Provide the (x, y) coordinate of the cell's center where the given text is located.  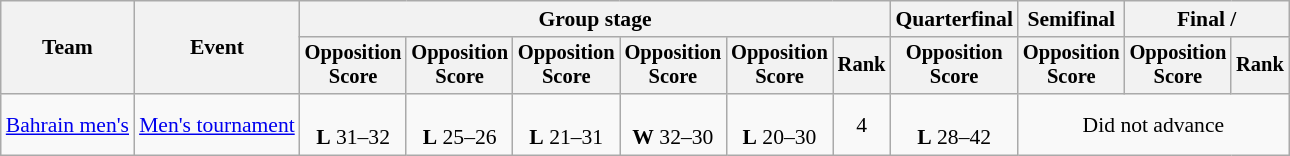
Quarterfinal (954, 19)
4 (862, 124)
Team (68, 48)
L 28–42 (954, 124)
Men's tournament (217, 124)
Group stage (596, 19)
Semifinal (1072, 19)
Final / (1207, 19)
Bahrain men's (68, 124)
L 25–26 (460, 124)
Event (217, 48)
W 32–30 (674, 124)
L 20–30 (780, 124)
L 21–31 (566, 124)
Did not advance (1154, 124)
L 31–32 (354, 124)
